Capture the cell that displays the provided text and extract its (x, y) central coordinate. 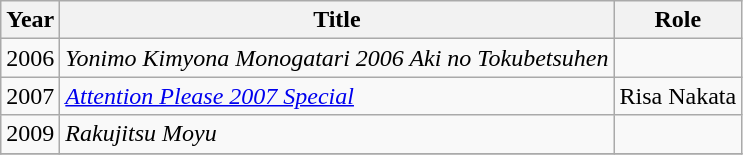
2007 (30, 96)
Rakujitsu Moyu (337, 134)
Title (337, 20)
2006 (30, 58)
Year (30, 20)
Attention Please 2007 Special (337, 96)
Risa Nakata (678, 96)
Yonimo Kimyona Monogatari 2006 Aki no Tokubetsuhen (337, 58)
Role (678, 20)
2009 (30, 134)
